Find where the given text appears and provide that cell's center as [x, y] coordinate. 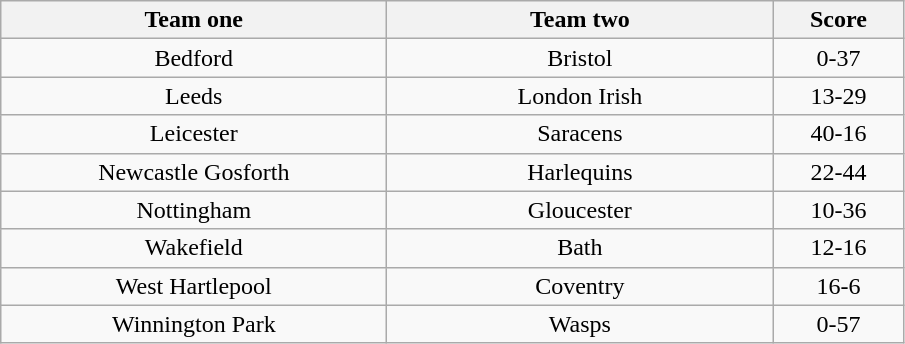
Wasps [580, 324]
0-37 [838, 58]
40-16 [838, 134]
0-57 [838, 324]
Gloucester [580, 210]
Newcastle Gosforth [194, 172]
Team two [580, 20]
Score [838, 20]
Bath [580, 248]
Harlequins [580, 172]
Team one [194, 20]
Winnington Park [194, 324]
Leicester [194, 134]
16-6 [838, 286]
Wakefield [194, 248]
Nottingham [194, 210]
13-29 [838, 96]
Coventry [580, 286]
12-16 [838, 248]
West Hartlepool [194, 286]
22-44 [838, 172]
Bedford [194, 58]
Leeds [194, 96]
10-36 [838, 210]
Saracens [580, 134]
London Irish [580, 96]
Bristol [580, 58]
